Capture the cell that displays the provided text and extract its (X, Y) central coordinate. 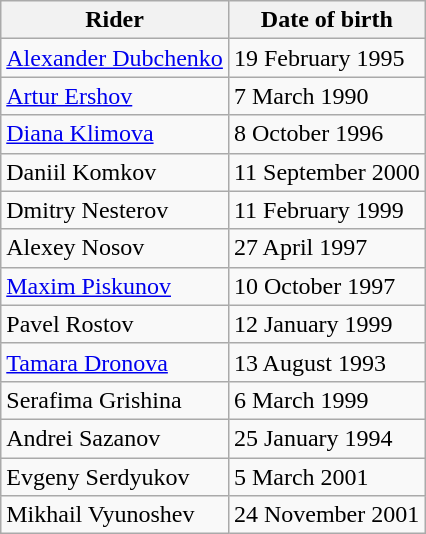
8 October 1996 (326, 134)
Dmitry Nesterov (115, 210)
27 April 1997 (326, 248)
Andrei Sazanov (115, 438)
Daniil Komkov (115, 172)
Diana Klimova (115, 134)
19 February 1995 (326, 58)
Artur Ershov (115, 96)
Evgeny Serdyukov (115, 477)
25 January 1994 (326, 438)
Serafima Grishina (115, 400)
11 September 2000 (326, 172)
Rider (115, 20)
12 January 1999 (326, 324)
24 November 2001 (326, 515)
Maxim Piskunov (115, 286)
Pavel Rostov (115, 324)
Date of birth (326, 20)
7 March 1990 (326, 96)
Tamara Dronova (115, 362)
13 August 1993 (326, 362)
10 October 1997 (326, 286)
6 March 1999 (326, 400)
Mikhail Vyunoshev (115, 515)
Alexander Dubchenko (115, 58)
Alexey Nosov (115, 248)
5 March 2001 (326, 477)
11 February 1999 (326, 210)
